Return the (X, Y) coordinate for the center point of the cell that contains the specified text.  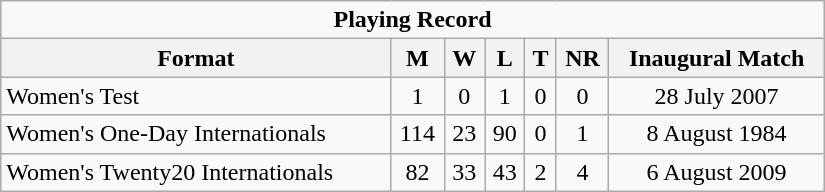
4 (582, 172)
Women's Test (196, 96)
90 (505, 134)
23 (464, 134)
W (464, 58)
8 August 1984 (716, 134)
NR (582, 58)
Women's One-Day Internationals (196, 134)
43 (505, 172)
28 July 2007 (716, 96)
Inaugural Match (716, 58)
T (540, 58)
M (418, 58)
Format (196, 58)
2 (540, 172)
L (505, 58)
114 (418, 134)
6 August 2009 (716, 172)
82 (418, 172)
Women's Twenty20 Internationals (196, 172)
33 (464, 172)
Playing Record (413, 20)
